Return the [x, y] coordinate for the center point of the cell that contains the specified text.  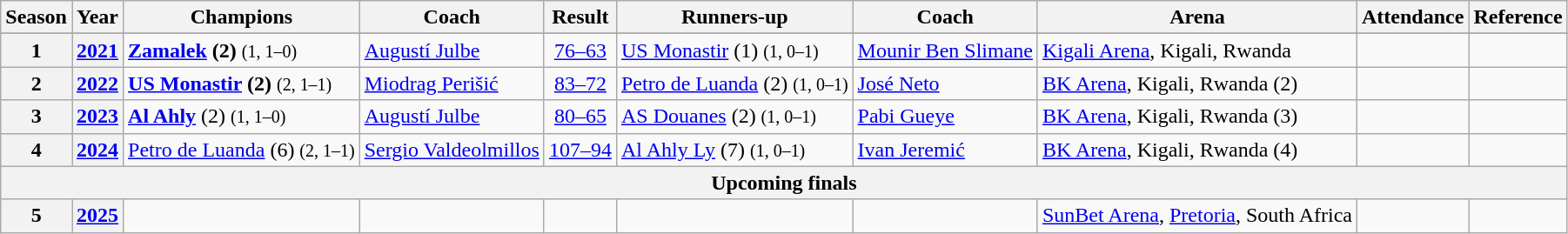
Zamalek (2) (1, 1–0) [242, 50]
2 [37, 84]
2022 [97, 84]
Al Ahly Ly (7) (1, 0–1) [734, 150]
Upcoming finals [784, 183]
Mounir Ben Slimane [945, 50]
BK Arena, Kigali, Rwanda (2) [1197, 84]
Sergio Valdeolmillos [452, 150]
Season [37, 17]
Runners-up [734, 17]
2024 [97, 150]
5 [37, 216]
Result [580, 17]
Year [97, 17]
4 [37, 150]
Champions [242, 17]
2025 [97, 216]
Petro de Luanda (2) (1, 0–1) [734, 84]
Ivan Jeremić [945, 150]
3 [37, 117]
Al Ahly (2) (1, 1–0) [242, 117]
BK Arena, Kigali, Rwanda (4) [1197, 150]
76–63 [580, 50]
Petro de Luanda (6) (2, 1–1) [242, 150]
107–94 [580, 150]
1 [37, 50]
Kigali Arena, Kigali, Rwanda [1197, 50]
83–72 [580, 84]
US Monastir (2) (2, 1–1) [242, 84]
80–65 [580, 117]
José Neto [945, 84]
Miodrag Perišić [452, 84]
BK Arena, Kigali, Rwanda (3) [1197, 117]
2023 [97, 117]
Attendance [1413, 17]
Pabi Gueye [945, 117]
Arena [1197, 17]
2021 [97, 50]
US Monastir (1) (1, 0–1) [734, 50]
Reference [1518, 17]
AS Douanes (2) (1, 0–1) [734, 117]
SunBet Arena, Pretoria, South Africa [1197, 216]
